Detect which cell encompasses the target text, then output its (X, Y) center coordinate. 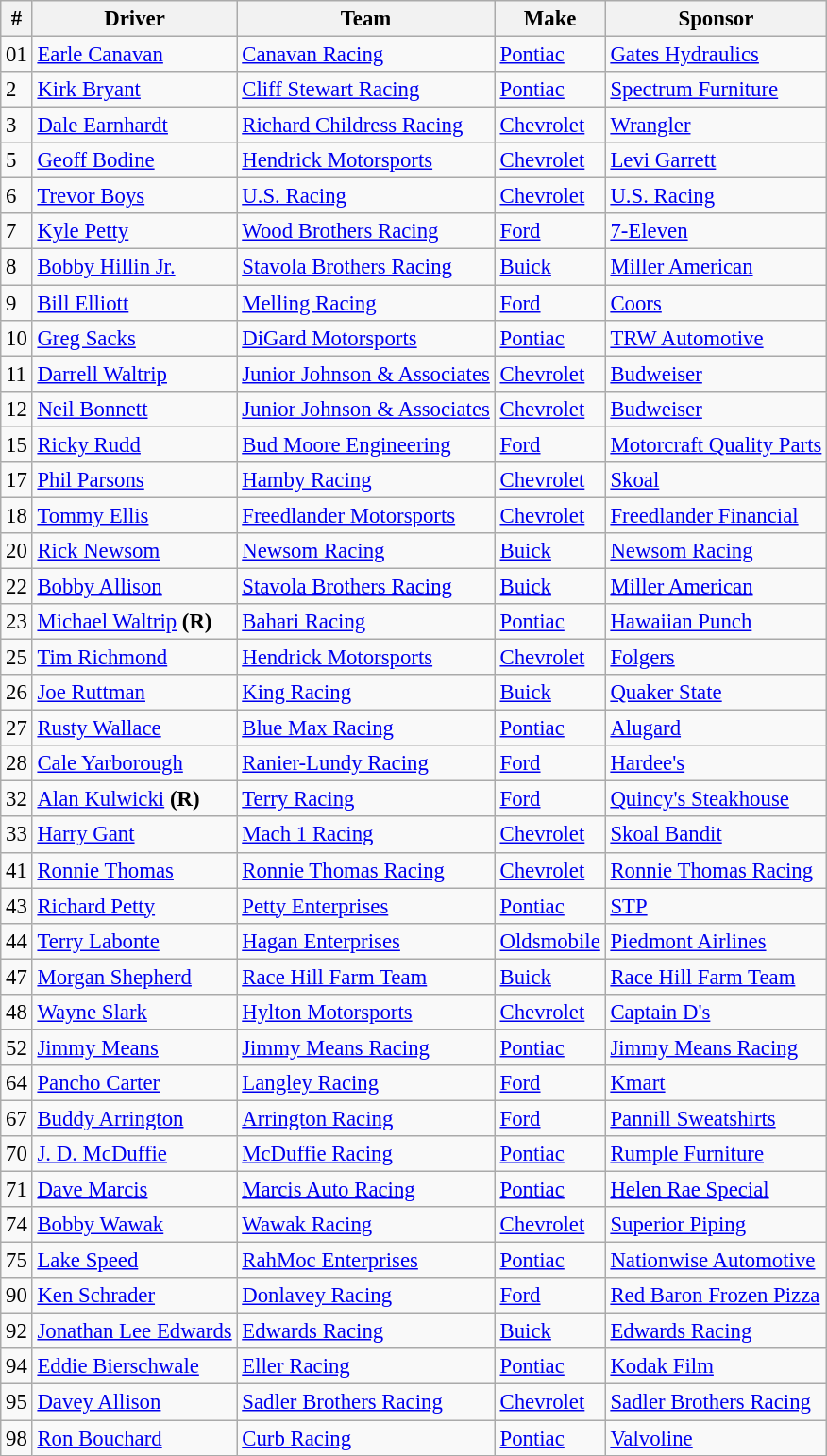
95 (17, 1402)
Hamby Racing (366, 480)
Melling Racing (366, 303)
44 (17, 941)
17 (17, 480)
Captain D's (716, 1013)
Dave Marcis (134, 1190)
32 (17, 799)
Folgers (716, 658)
Motorcraft Quality Parts (716, 444)
Bahari Racing (366, 622)
Bud Moore Engineering (366, 444)
Neil Bonnett (134, 409)
RahMoc Enterprises (366, 1261)
6 (17, 196)
01 (17, 55)
J. D. McDuffie (134, 1154)
Ricky Rudd (134, 444)
64 (17, 1083)
Freedlander Motorsports (366, 515)
47 (17, 977)
Kirk Bryant (134, 90)
Rusty Wallace (134, 728)
41 (17, 870)
3 (17, 126)
Spectrum Furniture (716, 90)
Richard Petty (134, 906)
Morgan Shepherd (134, 977)
Hagan Enterprises (366, 941)
15 (17, 444)
STP (716, 906)
Davey Allison (134, 1402)
Piedmont Airlines (716, 941)
7 (17, 231)
Cale Yarborough (134, 763)
Trevor Boys (134, 196)
Greg Sacks (134, 338)
Tommy Ellis (134, 515)
Red Baron Frozen Pizza (716, 1296)
Ronnie Thomas (134, 870)
Valvoline (716, 1438)
Darrell Waltrip (134, 374)
Dale Earnhardt (134, 126)
# (17, 19)
Canavan Racing (366, 55)
26 (17, 693)
Quincy's Steakhouse (716, 799)
33 (17, 835)
Nationwise Automotive (716, 1261)
Gates Hydraulics (716, 55)
18 (17, 515)
DiGard Motorsports (366, 338)
Petty Enterprises (366, 906)
Bobby Wawak (134, 1225)
Cliff Stewart Racing (366, 90)
Michael Waltrip (R) (134, 622)
Hylton Motorsports (366, 1013)
74 (17, 1225)
98 (17, 1438)
Buddy Arrington (134, 1118)
Skoal (716, 480)
Make (549, 19)
Langley Racing (366, 1083)
Ranier-Lundy Racing (366, 763)
Kmart (716, 1083)
Terry Labonte (134, 941)
Joe Ruttman (134, 693)
Rick Newsom (134, 551)
Mach 1 Racing (366, 835)
Bill Elliott (134, 303)
Helen Rae Special (716, 1190)
10 (17, 338)
92 (17, 1331)
Skoal Bandit (716, 835)
70 (17, 1154)
Rumple Furniture (716, 1154)
Quaker State (716, 693)
22 (17, 586)
48 (17, 1013)
Alugard (716, 728)
52 (17, 1047)
Coors (716, 303)
Wawak Racing (366, 1225)
Jonathan Lee Edwards (134, 1331)
McDuffie Racing (366, 1154)
94 (17, 1367)
Driver (134, 19)
9 (17, 303)
Hawaiian Punch (716, 622)
Team (366, 19)
43 (17, 906)
Ken Schrader (134, 1296)
20 (17, 551)
67 (17, 1118)
Terry Racing (366, 799)
23 (17, 622)
Jimmy Means (134, 1047)
Eller Racing (366, 1367)
71 (17, 1190)
Lake Speed (134, 1261)
Harry Gant (134, 835)
Superior Piping (716, 1225)
28 (17, 763)
Phil Parsons (134, 480)
Marcis Auto Racing (366, 1190)
Hardee's (716, 763)
Geoff Bodine (134, 160)
Wood Brothers Racing (366, 231)
75 (17, 1261)
11 (17, 374)
Ron Bouchard (134, 1438)
27 (17, 728)
8 (17, 267)
Bobby Allison (134, 586)
Alan Kulwicki (R) (134, 799)
Freedlander Financial (716, 515)
Oldsmobile (549, 941)
Levi Garrett (716, 160)
Curb Racing (366, 1438)
2 (17, 90)
Kodak Film (716, 1367)
TRW Automotive (716, 338)
Wrangler (716, 126)
7-Eleven (716, 231)
Bobby Hillin Jr. (134, 267)
Eddie Bierschwale (134, 1367)
Arrington Racing (366, 1118)
Tim Richmond (134, 658)
Kyle Petty (134, 231)
Earle Canavan (134, 55)
5 (17, 160)
Pancho Carter (134, 1083)
25 (17, 658)
90 (17, 1296)
Sponsor (716, 19)
King Racing (366, 693)
Wayne Slark (134, 1013)
Richard Childress Racing (366, 126)
12 (17, 409)
Pannill Sweatshirts (716, 1118)
Donlavey Racing (366, 1296)
Blue Max Racing (366, 728)
